Return the (X, Y) coordinate for the center point of the cell that contains the specified text.  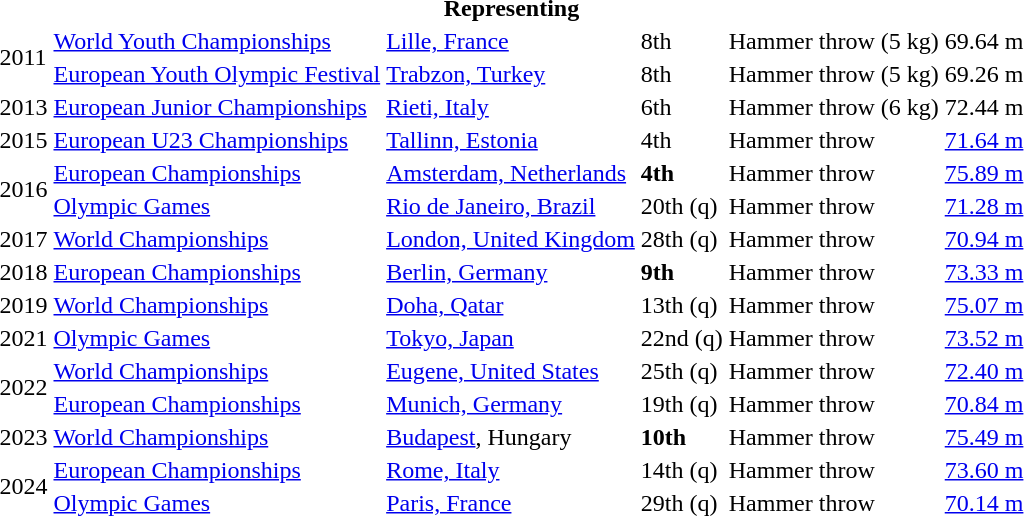
Lille, France (511, 41)
Berlin, Germany (511, 272)
14th (q) (682, 470)
London, United Kingdom (511, 239)
Amsterdam, Netherlands (511, 173)
28th (q) (682, 239)
World Youth Championships (217, 41)
Rio de Janeiro, Brazil (511, 206)
Munich, Germany (511, 404)
Rome, Italy (511, 470)
Hammer throw (6 kg) (834, 107)
19th (q) (682, 404)
European Youth Olympic Festival (217, 74)
European Junior Championships (217, 107)
22nd (q) (682, 338)
Trabzon, Turkey (511, 74)
20th (q) (682, 206)
Tokyo, Japan (511, 338)
25th (q) (682, 371)
10th (682, 437)
Budapest, Hungary (511, 437)
Rieti, Italy (511, 107)
Doha, Qatar (511, 305)
6th (682, 107)
Tallinn, Estonia (511, 140)
13th (q) (682, 305)
Eugene, United States (511, 371)
European U23 Championships (217, 140)
9th (682, 272)
